From the cell containing the given text, extract its center point as (X, Y) coordinate. 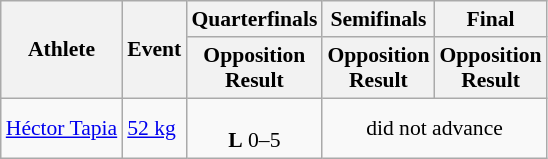
Semifinals (378, 19)
Event (154, 50)
Athlete (62, 50)
Héctor Tapia (62, 128)
Final (490, 19)
L 0–5 (254, 128)
did not advance (434, 128)
Quarterfinals (254, 19)
52 kg (154, 128)
